Scan for the cell matching the given text and deliver its [X, Y] coordinate at center. 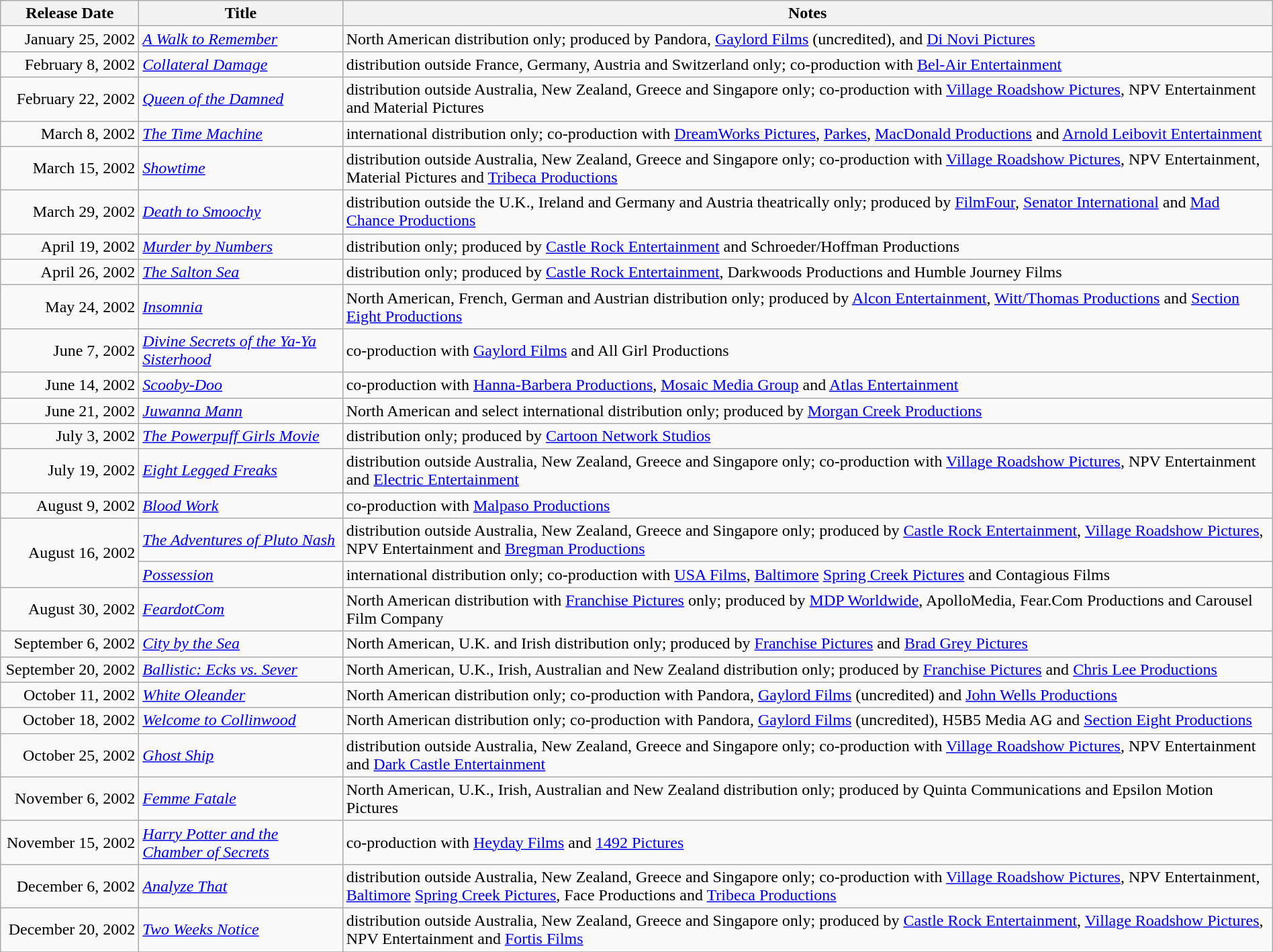
April 19, 2002 [70, 246]
Insomnia [240, 306]
North American, U.K., Irish, Australian and New Zealand distribution only; produced by Quinta Communications and Epsilon Motion Pictures [807, 799]
October 11, 2002 [70, 695]
Ghost Ship [240, 755]
Divine Secrets of the Ya-Ya Sisterhood [240, 350]
Notes [807, 13]
September 20, 2002 [70, 669]
June 14, 2002 [70, 385]
August 16, 2002 [70, 553]
co-production with Hanna-Barbera Productions, Mosaic Media Group and Atlas Entertainment [807, 385]
July 19, 2002 [70, 471]
FeardotCom [240, 610]
The Time Machine [240, 134]
Murder by Numbers [240, 246]
City by the Sea [240, 644]
Collateral Damage [240, 64]
distribution only; produced by Cartoon Network Studios [807, 436]
White Oleander [240, 695]
October 25, 2002 [70, 755]
A Walk to Remember [240, 39]
July 3, 2002 [70, 436]
North American distribution only; produced by Pandora, Gaylord Films (uncredited), and Di Novi Pictures [807, 39]
April 26, 2002 [70, 272]
The Powerpuff Girls Movie [240, 436]
distribution outside France, Germany, Austria and Switzerland only; co-production with Bel-Air Entertainment [807, 64]
co-production with Gaylord Films and All Girl Productions [807, 350]
The Adventures of Pluto Nash [240, 540]
June 21, 2002 [70, 410]
international distribution only; co-production with USA Films, Baltimore Spring Creek Pictures and Contagious Films [807, 575]
September 6, 2002 [70, 644]
North American, U.K. and Irish distribution only; produced by Franchise Pictures and Brad Grey Pictures [807, 644]
December 20, 2002 [70, 929]
June 7, 2002 [70, 350]
North American distribution only; co-production with Pandora, Gaylord Films (uncredited), H5B5 Media AG and Section Eight Productions [807, 720]
Harry Potter and the Chamber of Secrets [240, 842]
March 15, 2002 [70, 168]
North American distribution only; co-production with Pandora, Gaylord Films (uncredited) and John Wells Productions [807, 695]
Ballistic: Ecks vs. Sever [240, 669]
distribution only; produced by Castle Rock Entertainment and Schroeder/Hoffman Productions [807, 246]
distribution only; produced by Castle Rock Entertainment, Darkwoods Productions and Humble Journey Films [807, 272]
December 6, 2002 [70, 886]
Death to Smoochy [240, 212]
Release Date [70, 13]
Femme Fatale [240, 799]
Blood Work [240, 506]
November 6, 2002 [70, 799]
November 15, 2002 [70, 842]
January 25, 2002 [70, 39]
Welcome to Collinwood [240, 720]
Possession [240, 575]
Two Weeks Notice [240, 929]
Eight Legged Freaks [240, 471]
March 29, 2002 [70, 212]
Title [240, 13]
Scooby-Doo [240, 385]
October 18, 2002 [70, 720]
co-production with Malpaso Productions [807, 506]
Queen of the Damned [240, 99]
February 22, 2002 [70, 99]
Juwanna Mann [240, 410]
North American distribution with Franchise Pictures only; produced by MDP Worldwide, ApolloMedia, Fear.Com Productions and Carousel Film Company [807, 610]
Showtime [240, 168]
co-production with Heyday Films and 1492 Pictures [807, 842]
North American, French, German and Austrian distribution only; produced by Alcon Entertainment, Witt/Thomas Productions and Section Eight Productions [807, 306]
February 8, 2002 [70, 64]
August 9, 2002 [70, 506]
Analyze That [240, 886]
March 8, 2002 [70, 134]
May 24, 2002 [70, 306]
August 30, 2002 [70, 610]
international distribution only; co-production with DreamWorks Pictures, Parkes, MacDonald Productions and Arnold Leibovit Entertainment [807, 134]
North American, U.K., Irish, Australian and New Zealand distribution only; produced by Franchise Pictures and Chris Lee Productions [807, 669]
The Salton Sea [240, 272]
North American and select international distribution only; produced by Morgan Creek Productions [807, 410]
